For the text-containing cell, return its midpoint in [x, y] coordinate format. 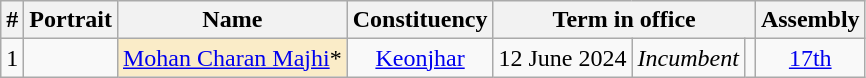
Incumbent [688, 58]
# [12, 20]
12 June 2024 [562, 58]
Name [232, 20]
17th [810, 58]
Portrait [71, 20]
Term in office [624, 20]
Mohan Charan Majhi* [232, 58]
1 [12, 58]
Keonjhar [420, 58]
Assembly [810, 20]
Constituency [420, 20]
